Return (x, y) of the center of cell containing provided text 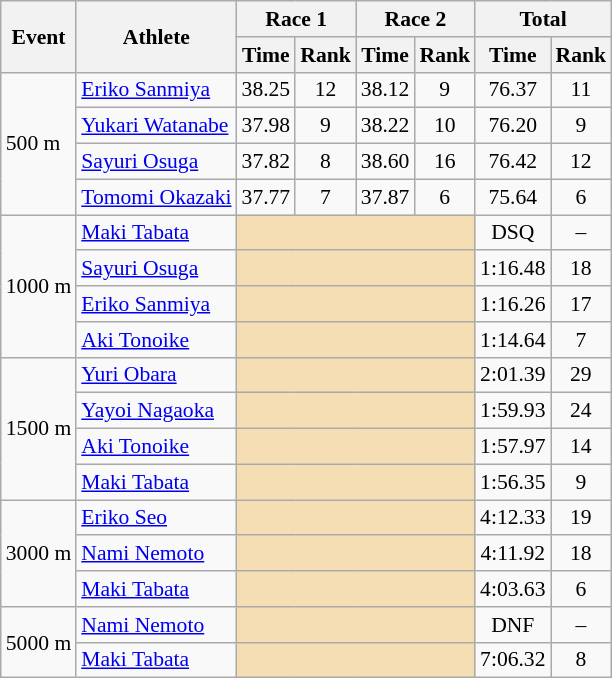
Athlete (156, 36)
1000 m (38, 286)
5000 m (38, 642)
37.82 (266, 162)
75.64 (512, 197)
7:06.32 (512, 660)
19 (582, 518)
Tomomi Okazaki (156, 197)
17 (582, 304)
10 (444, 126)
14 (582, 447)
24 (582, 411)
Eriko Seo (156, 518)
76.20 (512, 126)
Event (38, 36)
Race 1 (296, 19)
11 (582, 90)
1:56.35 (512, 482)
1:16.26 (512, 304)
38.60 (386, 162)
76.37 (512, 90)
4:12.33 (512, 518)
Race 2 (416, 19)
37.98 (266, 126)
16 (444, 162)
4:03.63 (512, 589)
37.77 (266, 197)
Yukari Watanabe (156, 126)
3000 m (38, 554)
38.22 (386, 126)
38.12 (386, 90)
29 (582, 375)
2:01.39 (512, 375)
1:14.64 (512, 340)
1:16.48 (512, 269)
1:59.93 (512, 411)
Yayoi Nagaoka (156, 411)
DNF (512, 625)
38.25 (266, 90)
1:57.97 (512, 447)
76.42 (512, 162)
Total (543, 19)
Yuri Obara (156, 375)
4:11.92 (512, 554)
37.87 (386, 197)
1500 m (38, 428)
500 m (38, 143)
DSQ (512, 233)
